Identify which cell holds the provided text, then report its (x, y) central coordinate. 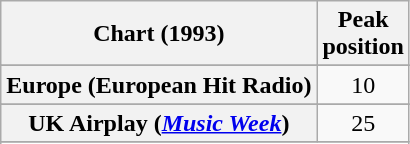
Europe (European Hit Radio) (159, 85)
10 (363, 85)
Peakposition (363, 34)
25 (363, 123)
Chart (1993) (159, 34)
UK Airplay (Music Week) (159, 123)
